For the text-containing cell, return its midpoint in [X, Y] coordinate format. 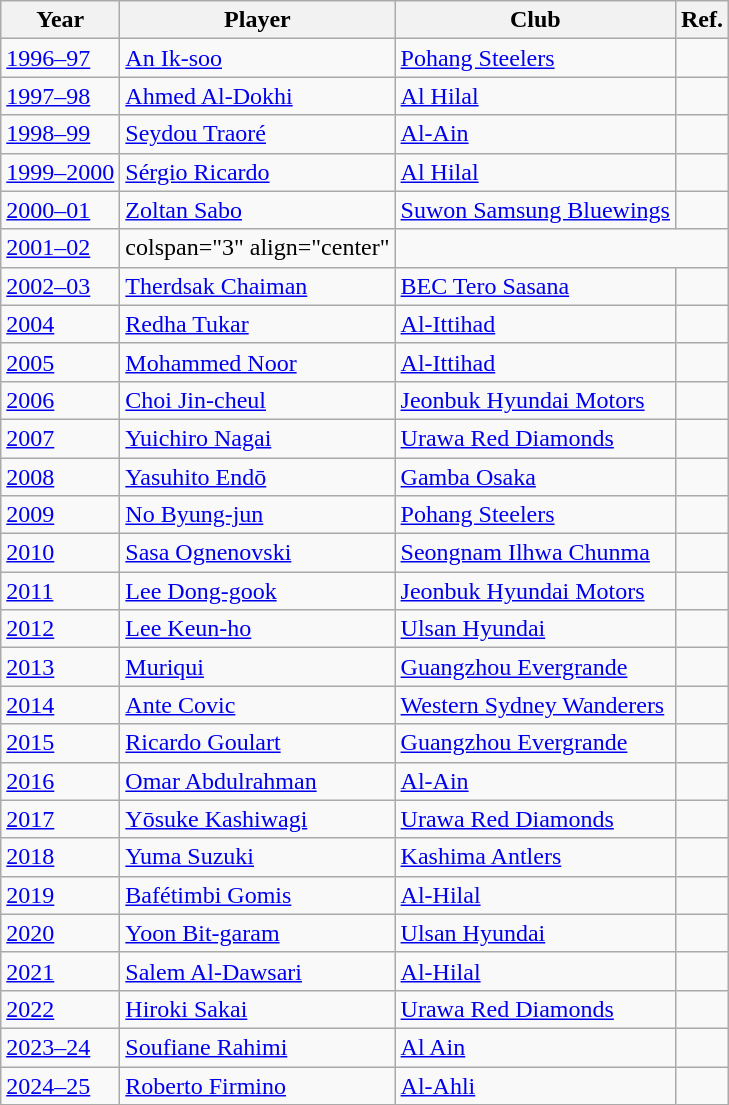
Player [258, 20]
2021 [60, 971]
Al Ain [535, 1047]
Bafétimbi Gomis [258, 895]
Western Sydney Wanderers [535, 705]
1997–98 [60, 96]
2015 [60, 743]
2006 [60, 400]
colspan="3" align="center" [258, 248]
Soufiane Rahimi [258, 1047]
2012 [60, 629]
2008 [60, 477]
Club [535, 20]
2011 [60, 591]
Lee Dong-gook [258, 591]
Yoon Bit-garam [258, 933]
2010 [60, 553]
2002–03 [60, 286]
Gamba Osaka [535, 477]
Ricardo Goulart [258, 743]
Kashima Antlers [535, 857]
Mohammed Noor [258, 362]
Sasa Ognenovski [258, 553]
Zoltan Sabo [258, 210]
2019 [60, 895]
2016 [60, 781]
Suwon Samsung Bluewings [535, 210]
Ref. [702, 20]
BEC Tero Sasana [535, 286]
2024–25 [60, 1085]
2023–24 [60, 1047]
Ante Covic [258, 705]
Yasuhito Endō [258, 477]
1999–2000 [60, 172]
Sérgio Ricardo [258, 172]
Muriqui [258, 667]
2014 [60, 705]
Redha Tukar [258, 324]
Year [60, 20]
2000–01 [60, 210]
Seongnam Ilhwa Chunma [535, 553]
Yōsuke Kashiwagi [258, 819]
Choi Jin-cheul [258, 400]
Yuma Suzuki [258, 857]
Al-Ahli [535, 1085]
Ahmed Al-Dokhi [258, 96]
An Ik-soo [258, 58]
2017 [60, 819]
2001–02 [60, 248]
Seydou Traoré [258, 134]
2007 [60, 438]
2009 [60, 515]
No Byung-jun [258, 515]
Omar Abdulrahman [258, 781]
Salem Al-Dawsari [258, 971]
1998–99 [60, 134]
Lee Keun-ho [258, 629]
2005 [60, 362]
2020 [60, 933]
2022 [60, 1009]
Hiroki Sakai [258, 1009]
Yuichiro Nagai [258, 438]
Roberto Firmino [258, 1085]
2004 [60, 324]
1996–97 [60, 58]
2013 [60, 667]
2018 [60, 857]
Therdsak Chaiman [258, 286]
